Output the [X, Y] coordinate of the center of the cell containing the given text.  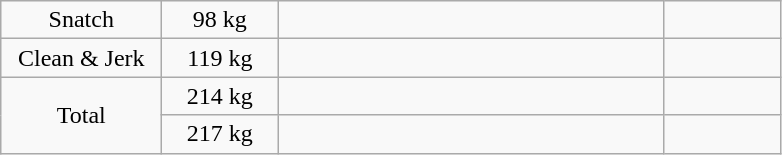
Total [82, 115]
217 kg [220, 134]
98 kg [220, 20]
119 kg [220, 58]
Clean & Jerk [82, 58]
214 kg [220, 96]
Snatch [82, 20]
